Detect which cell encompasses the target text, then output its [x, y] center coordinate. 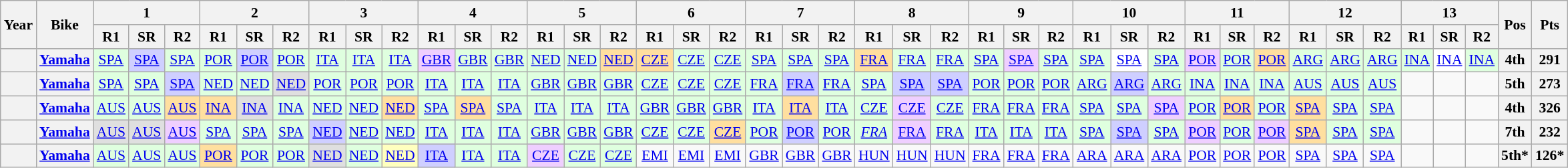
3 [363, 13]
Pos [1515, 24]
5th [1515, 84]
326 [1550, 108]
Pts [1550, 24]
232 [1550, 132]
273 [1550, 84]
12 [1344, 13]
7 [800, 13]
10 [1129, 13]
126* [1550, 156]
Year [19, 24]
9 [1021, 13]
5th* [1515, 156]
4 [473, 13]
8 [912, 13]
6 [692, 13]
5 [582, 13]
2 [255, 13]
1 [147, 13]
291 [1550, 60]
13 [1450, 13]
7th [1515, 132]
Bike [65, 24]
11 [1237, 13]
